Provide the (X, Y) coordinate of the cell's center where the given text is located.  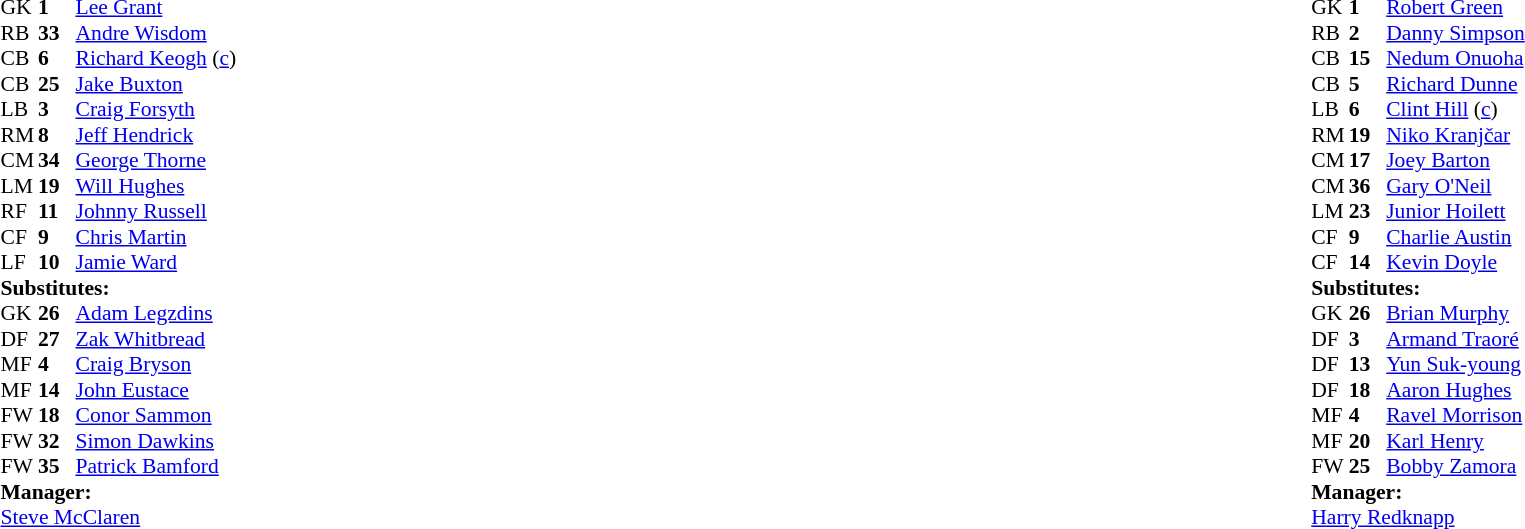
27 (57, 339)
34 (57, 161)
Aaron Hughes (1456, 390)
Joey Barton (1456, 161)
8 (57, 135)
John Eustace (156, 390)
Jamie Ward (156, 263)
Yun Suk-young (1456, 365)
Brian Murphy (1456, 313)
Chris Martin (156, 237)
23 (1368, 211)
Richard Dunne (1456, 84)
Danny Simpson (1456, 33)
Junior Hoilett (1456, 211)
Jake Buxton (156, 84)
Kevin Doyle (1456, 263)
Charlie Austin (1456, 237)
Zak Whitbread (156, 339)
Gary O'Neil (1456, 186)
32 (57, 441)
Jeff Hendrick (156, 135)
Andre Wisdom (156, 33)
11 (57, 211)
Conor Sammon (156, 415)
Adam Legzdins (156, 313)
36 (1368, 186)
13 (1368, 365)
15 (1368, 59)
RF (19, 211)
5 (1368, 84)
Will Hughes (156, 186)
33 (57, 33)
Patrick Bamford (156, 467)
Craig Bryson (156, 365)
17 (1368, 161)
George Thorne (156, 161)
Richard Keogh (c) (156, 59)
20 (1368, 441)
Niko Kranjčar (1456, 135)
10 (57, 263)
Bobby Zamora (1456, 467)
Armand Traoré (1456, 339)
2 (1368, 33)
Johnny Russell (156, 211)
Nedum Onuoha (1456, 59)
Craig Forsyth (156, 109)
LF (19, 263)
35 (57, 467)
Clint Hill (c) (1456, 109)
Karl Henry (1456, 441)
Simon Dawkins (156, 441)
Ravel Morrison (1456, 415)
